Search for the cell housing the specified text and yield its [x, y] center coordinate. 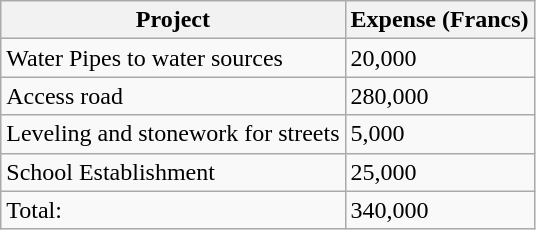
20,000 [440, 58]
School Establishment [173, 172]
340,000 [440, 210]
Project [173, 20]
280,000 [440, 96]
25,000 [440, 172]
Expense (Francs) [440, 20]
5,000 [440, 134]
Leveling and stonework for streets [173, 134]
Total: [173, 210]
Water Pipes to water sources [173, 58]
Access road [173, 96]
